Locate the cell with the specified text and output its (x, y) center coordinate. 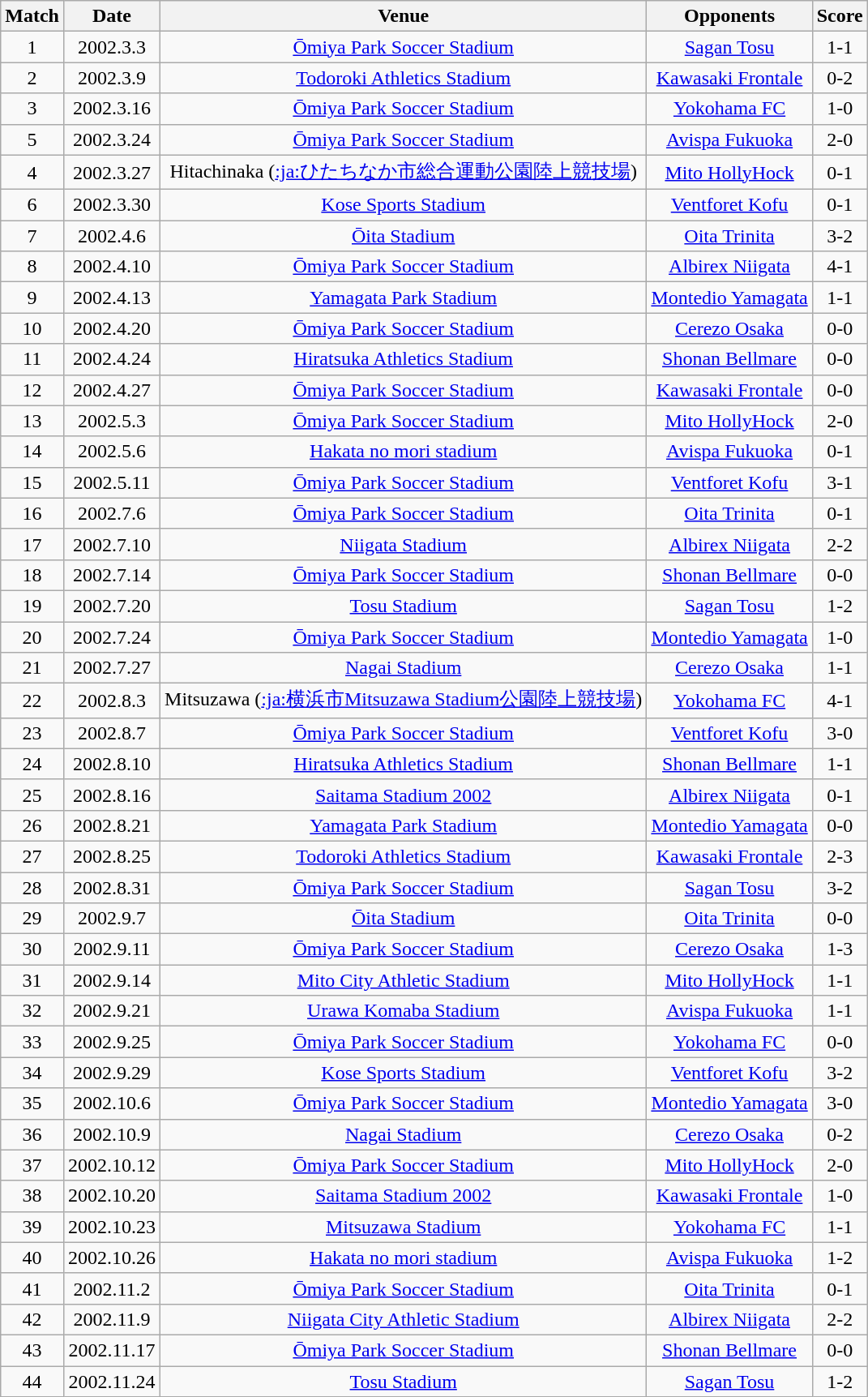
Hitachinaka (:ja:ひたちなか市総合運動公園陸上競技場) (404, 172)
2002.8.21 (112, 825)
2002.4.6 (112, 236)
3-1 (840, 482)
41 (32, 1288)
13 (32, 421)
33 (32, 1042)
2002.5.3 (112, 421)
2002.5.6 (112, 452)
Niigata Stadium (404, 544)
2002.11.24 (112, 1381)
30 (32, 949)
1-3 (840, 949)
2002.10.9 (112, 1134)
2002.7.10 (112, 544)
Match (32, 16)
8 (32, 267)
Niigata City Athletic Stadium (404, 1319)
2002.8.10 (112, 764)
2002.8.3 (112, 701)
28 (32, 888)
2002.10.20 (112, 1196)
2002.11.2 (112, 1288)
2002.10.12 (112, 1165)
37 (32, 1165)
2002.9.21 (112, 1011)
2002.3.30 (112, 205)
31 (32, 980)
4 (32, 172)
38 (32, 1196)
2 (32, 78)
2002.9.29 (112, 1073)
2002.7.14 (112, 575)
2002.8.25 (112, 856)
2002.4.20 (112, 328)
2002.4.24 (112, 359)
40 (32, 1258)
2002.7.20 (112, 606)
15 (32, 482)
2-3 (840, 856)
26 (32, 825)
Mito City Athletic Stadium (404, 980)
2002.10.26 (112, 1258)
2002.5.11 (112, 482)
14 (32, 452)
Score (840, 16)
2002.3.3 (112, 47)
2002.7.6 (112, 513)
22 (32, 701)
2002.3.27 (112, 172)
2002.10.23 (112, 1227)
Date (112, 16)
36 (32, 1134)
25 (32, 795)
35 (32, 1103)
2002.4.13 (112, 298)
Urawa Komaba Stadium (404, 1011)
2002.9.11 (112, 949)
27 (32, 856)
3 (32, 109)
Mitsuzawa (:ja:横浜市Mitsuzawa Stadium公園陸上競技場) (404, 701)
2002.3.24 (112, 139)
5 (32, 139)
29 (32, 919)
24 (32, 764)
39 (32, 1227)
2002.3.16 (112, 109)
2002.9.14 (112, 980)
2002.9.7 (112, 919)
2002.4.10 (112, 267)
17 (32, 544)
20 (32, 636)
42 (32, 1319)
2002.8.16 (112, 795)
2002.4.27 (112, 390)
10 (32, 328)
1 (32, 47)
2002.7.24 (112, 636)
2002.7.27 (112, 668)
32 (32, 1011)
23 (32, 733)
12 (32, 390)
43 (32, 1350)
34 (32, 1073)
2002.10.6 (112, 1103)
Opponents (729, 16)
7 (32, 236)
2002.11.17 (112, 1350)
2002.8.31 (112, 888)
2002.8.7 (112, 733)
21 (32, 668)
Venue (404, 16)
2002.3.9 (112, 78)
6 (32, 205)
19 (32, 606)
44 (32, 1381)
Mitsuzawa Stadium (404, 1227)
2002.9.25 (112, 1042)
2002.11.9 (112, 1319)
16 (32, 513)
11 (32, 359)
18 (32, 575)
9 (32, 298)
